Return [x, y] of the center of cell containing provided text 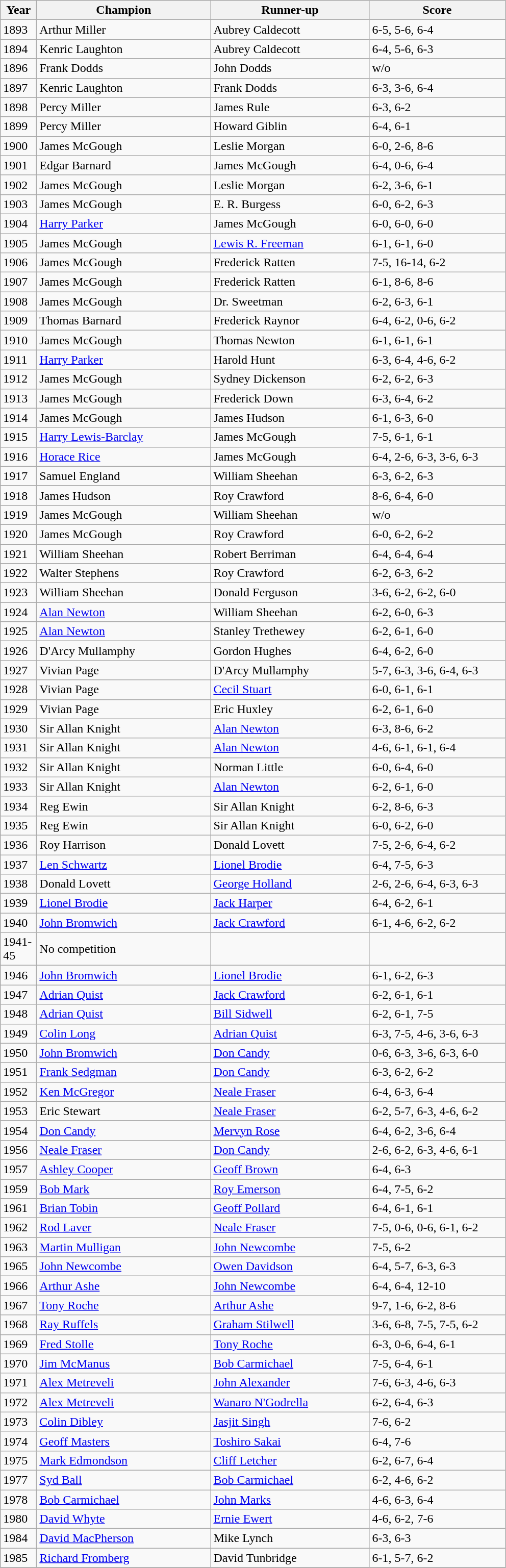
6-3, 6-2 [437, 107]
George Holland [290, 884]
Wanaro N'Godrella [290, 1402]
1910 [18, 340]
1933 [18, 787]
1970 [18, 1363]
6-4, 2-6, 6-3, 3-6, 6-3 [437, 457]
Jasjit Singh [290, 1422]
1911 [18, 360]
1971 [18, 1383]
1951 [18, 1072]
6-0, 6-0, 6-0 [437, 223]
1937 [18, 865]
1902 [18, 185]
Bill Sidwell [290, 1014]
6-2, 6-3, 6-2 [437, 573]
6-3, 6-3 [437, 1538]
1941-45 [18, 949]
6-3, 6-4, 6-2 [437, 398]
Syd Ball [123, 1480]
1938 [18, 884]
6-2, 6-1, 7-5 [437, 1014]
6-1, 6-1, 6-1 [437, 340]
1919 [18, 515]
1924 [18, 612]
David Tunbridge [290, 1558]
James Rule [290, 107]
Colin Dibley [123, 1422]
6-2, 6-2, 6-3 [437, 379]
7-5, 6-1, 6-1 [437, 437]
1961 [18, 1208]
1918 [18, 495]
1929 [18, 709]
6-4, 6-2, 0-6, 6-2 [437, 321]
Jim McManus [123, 1363]
Dr. Sweetman [290, 301]
1908 [18, 301]
7-5, 16-14, 6-2 [437, 263]
1925 [18, 631]
1916 [18, 457]
Harry Lewis-Barclay [123, 437]
1948 [18, 1014]
1932 [18, 767]
1914 [18, 418]
Champion [123, 10]
6-4, 6-1 [437, 127]
5-7, 6-3, 3-6, 6-4, 6-3 [437, 670]
1899 [18, 127]
6-4, 7-6 [437, 1441]
Geoff Masters [123, 1441]
1920 [18, 534]
6-4, 5-7, 6-3, 6-3 [437, 1267]
Len Schwartz [123, 865]
Fred Stolle [123, 1344]
6-0, 6-2, 6-0 [437, 825]
Lewis R. Freeman [290, 243]
Jack Harper [290, 903]
Edgar Barnard [123, 165]
6-4, 7-5, 6-3 [437, 865]
Cliff Letcher [290, 1460]
2-6, 2-6, 6-4, 6-3, 6-3 [437, 884]
Year [18, 10]
6-1, 8-6, 8-6 [437, 282]
Frank Sedgman [123, 1072]
6-2, 6-7, 6-4 [437, 1460]
1922 [18, 573]
6-3, 0-6, 6-4, 6-1 [437, 1344]
No competition [123, 949]
Horace Rice [123, 457]
6-3, 6-2, 6-2 [437, 1072]
3-6, 6-2, 6-2, 6-0 [437, 593]
6-0, 6-4, 6-0 [437, 767]
Walter Stephens [123, 573]
6-4, 6-2, 6-0 [437, 651]
1978 [18, 1499]
1962 [18, 1228]
Owen Davidson [290, 1267]
6-2, 6-4, 6-3 [437, 1402]
1967 [18, 1305]
1936 [18, 845]
1905 [18, 243]
Ashley Cooper [123, 1169]
Ken McGregor [123, 1092]
Eric Stewart [123, 1111]
6-0, 6-2, 6-2 [437, 534]
1984 [18, 1538]
6-2, 8-6, 6-3 [437, 806]
1974 [18, 1441]
1903 [18, 204]
Roy Harrison [123, 845]
8-6, 6-4, 6-0 [437, 495]
David MacPherson [123, 1538]
1985 [18, 1558]
Brian Tobin [123, 1208]
4-6, 6-1, 6-1, 6-4 [437, 748]
1966 [18, 1286]
E. R. Burgess [290, 204]
Ray Ruffels [123, 1325]
1921 [18, 553]
Cecil Stuart [290, 690]
Bob Mark [123, 1189]
Graham Stilwell [290, 1325]
John Alexander [290, 1383]
6-3, 7-5, 4-6, 3-6, 6-3 [437, 1033]
6-0, 6-2, 6-3 [437, 204]
6-2, 5-7, 6-3, 4-6, 6-2 [437, 1111]
Geoff Brown [290, 1169]
6-1, 5-7, 6-2 [437, 1558]
Geoff Pollard [290, 1208]
6-4, 6-2, 3-6, 6-4 [437, 1130]
6-4, 6-1, 6-1 [437, 1208]
1969 [18, 1344]
7-5, 0-6, 0-6, 6-1, 6-2 [437, 1228]
6-0, 2-6, 8-6 [437, 146]
6-3, 3-6, 6-4 [437, 88]
6-4, 6-2, 6-1 [437, 903]
Mark Edmondson [123, 1460]
6-5, 5-6, 6-4 [437, 30]
1904 [18, 223]
6-4, 5-6, 6-3 [437, 49]
1901 [18, 165]
1956 [18, 1150]
1939 [18, 903]
1973 [18, 1422]
Roy Emerson [290, 1189]
0-6, 6-3, 3-6, 6-3, 6-0 [437, 1053]
Ernie Ewert [290, 1519]
Norman Little [290, 767]
6-2, 6-1, 6-1 [437, 995]
3-6, 6-8, 7-5, 7-5, 6-2 [437, 1325]
1923 [18, 593]
David Whyte [123, 1519]
1909 [18, 321]
1947 [18, 995]
6-2, 4-6, 6-2 [437, 1480]
1980 [18, 1519]
6-4, 6-3, 6-4 [437, 1092]
1928 [18, 690]
Mike Lynch [290, 1538]
4-6, 6-3, 6-4 [437, 1499]
1940 [18, 923]
7-5, 2-6, 6-4, 6-2 [437, 845]
6-4, 0-6, 6-4 [437, 165]
1965 [18, 1267]
1949 [18, 1033]
Thomas Newton [290, 340]
Arthur Miller [123, 30]
1957 [18, 1169]
9-7, 1-6, 6-2, 8-6 [437, 1305]
6-4, 6-4, 6-4 [437, 553]
Robert Berriman [290, 553]
1959 [18, 1189]
Runner-up [290, 10]
Eric Huxley [290, 709]
6-2, 6-0, 6-3 [437, 612]
1930 [18, 728]
1900 [18, 146]
Gordon Hughes [290, 651]
6-1, 6-2, 6-3 [437, 975]
Sydney Dickenson [290, 379]
6-3, 6-4, 4-6, 6-2 [437, 360]
Colin Long [123, 1033]
1972 [18, 1402]
6-4, 7-5, 6-2 [437, 1189]
6-1, 4-6, 6-2, 6-2 [437, 923]
1894 [18, 49]
Frederick Down [290, 398]
6-2, 6-3, 6-1 [437, 301]
1927 [18, 670]
1950 [18, 1053]
7-6, 6-2 [437, 1422]
1896 [18, 68]
Mervyn Rose [290, 1130]
1913 [18, 398]
1893 [18, 30]
Toshiro Sakai [290, 1441]
2-6, 6-2, 6-3, 4-6, 6-1 [437, 1150]
1953 [18, 1111]
1907 [18, 282]
1952 [18, 1092]
Stanley Trethewey [290, 631]
1931 [18, 748]
1926 [18, 651]
Howard Giblin [290, 127]
6-1, 6-1, 6-0 [437, 243]
1968 [18, 1325]
Harold Hunt [290, 360]
Score [437, 10]
6-3, 6-2, 6-3 [437, 476]
6-3, 8-6, 6-2 [437, 728]
1977 [18, 1480]
Thomas Barnard [123, 321]
4-6, 6-2, 7-6 [437, 1519]
1915 [18, 437]
Donald Ferguson [290, 593]
John Dodds [290, 68]
7-5, 6-2 [437, 1247]
Rod Laver [123, 1228]
John Marks [290, 1499]
Frederick Raynor [290, 321]
1912 [18, 379]
1946 [18, 975]
Richard Fromberg [123, 1558]
1897 [18, 88]
1935 [18, 825]
1917 [18, 476]
1975 [18, 1460]
1963 [18, 1247]
7-6, 6-3, 4-6, 6-3 [437, 1383]
Samuel England [123, 476]
6-0, 6-1, 6-1 [437, 690]
6-1, 6-3, 6-0 [437, 418]
6-2, 3-6, 6-1 [437, 185]
6-4, 6-3 [437, 1169]
Martin Mulligan [123, 1247]
1954 [18, 1130]
1934 [18, 806]
1906 [18, 263]
6-4, 6-4, 12-10 [437, 1286]
1898 [18, 107]
7-5, 6-4, 6-1 [437, 1363]
